Return the (x, y) coordinate for the center point of the cell that contains the specified text.  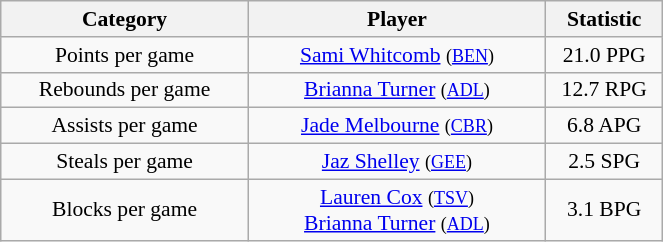
3.1 BPG (604, 210)
Category (125, 19)
Assists per game (125, 126)
Steals per game (125, 162)
Statistic (604, 19)
Brianna Turner (ADL) (396, 90)
Blocks per game (125, 210)
Jade Melbourne (CBR) (396, 126)
Jaz Shelley (GEE) (396, 162)
2.5 SPG (604, 162)
21.0 PPG (604, 55)
12.7 RPG (604, 90)
Player (396, 19)
Rebounds per game (125, 90)
6.8 APG (604, 126)
Points per game (125, 55)
Sami Whitcomb (BEN) (396, 55)
Lauren Cox (TSV) Brianna Turner (ADL) (396, 210)
